From the cell containing the given text, extract its center point as (x, y) coordinate. 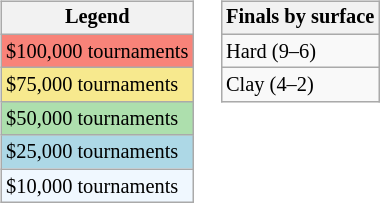
Hard (9–6) (300, 51)
Legend (97, 18)
$10,000 tournaments (97, 186)
$25,000 tournaments (97, 152)
$100,000 tournaments (97, 51)
Clay (4–2) (300, 85)
Finals by surface (300, 18)
$75,000 tournaments (97, 85)
$50,000 tournaments (97, 119)
